Determine the [X, Y] coordinate at the center of the cell enclosing the given text.  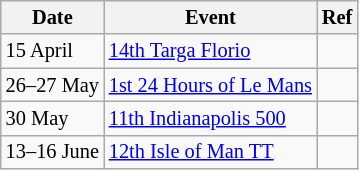
Date [52, 17]
11th Indianapolis 500 [210, 118]
15 April [52, 51]
13–16 June [52, 152]
12th Isle of Man TT [210, 152]
26–27 May [52, 85]
Event [210, 17]
1st 24 Hours of Le Mans [210, 85]
Ref [337, 17]
30 May [52, 118]
14th Targa Florio [210, 51]
